Find where the given text appears and provide that cell's center as (X, Y) coordinate. 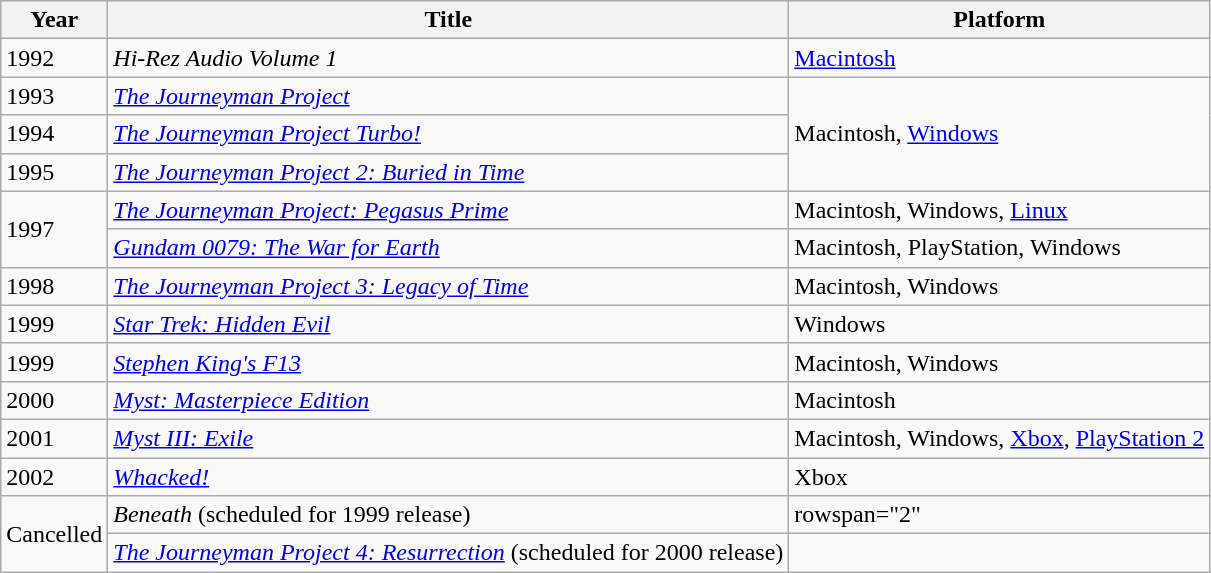
The Journeyman Project 2: Buried in Time (448, 172)
Macintosh, PlayStation, Windows (1000, 248)
1994 (54, 134)
2002 (54, 477)
2001 (54, 438)
2000 (54, 400)
The Journeyman Project: Pegasus Prime (448, 210)
Platform (1000, 20)
1998 (54, 286)
Stephen King's F13 (448, 362)
The Journeyman Project (448, 96)
Star Trek: Hidden Evil (448, 324)
rowspan="2" (1000, 515)
Hi-Rez Audio Volume 1 (448, 58)
Beneath (scheduled for 1999 release) (448, 515)
The Journeyman Project Turbo! (448, 134)
Xbox (1000, 477)
Gundam 0079: The War for Earth (448, 248)
1997 (54, 229)
The Journeyman Project 4: Resurrection (scheduled for 2000 release) (448, 553)
1993 (54, 96)
Myst III: Exile (448, 438)
Title (448, 20)
Cancelled (54, 534)
1995 (54, 172)
Windows (1000, 324)
The Journeyman Project 3: Legacy of Time (448, 286)
1992 (54, 58)
Myst: Masterpiece Edition (448, 400)
Whacked! (448, 477)
Macintosh, Windows, Xbox, PlayStation 2 (1000, 438)
Macintosh, Windows, Linux (1000, 210)
Year (54, 20)
